Extract the (X, Y) coordinate from the center of the cell holding the provided text.  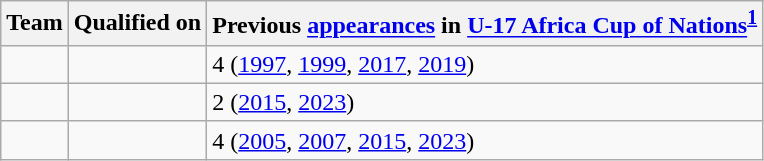
Team (35, 24)
2 (2015, 2023) (485, 102)
4 (2005, 2007, 2015, 2023) (485, 140)
4 (1997, 1999, 2017, 2019) (485, 64)
Previous appearances in U-17 Africa Cup of Nations1 (485, 24)
Qualified on (137, 24)
